Scan for the cell matching the given text and deliver its [X, Y] coordinate at center. 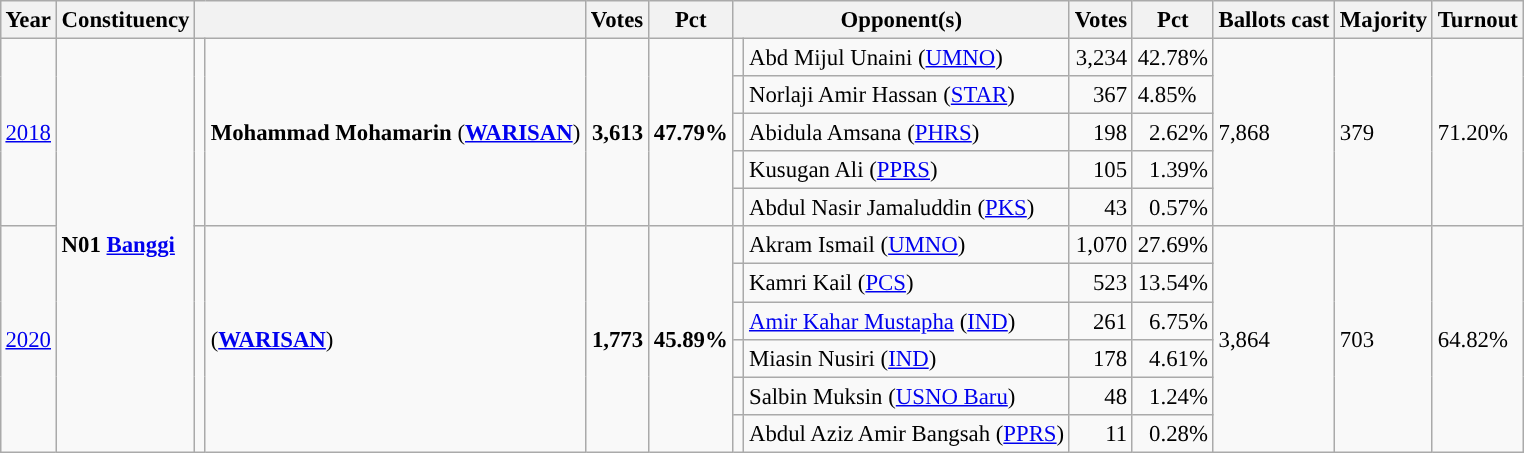
4.85% [1172, 95]
27.69% [1172, 245]
Kusugan Ali (PPRS) [907, 170]
198 [1100, 133]
2020 [28, 339]
105 [1100, 170]
379 [1384, 132]
Miasin Nusiri (IND) [907, 358]
Year [28, 20]
42.78% [1172, 57]
1.24% [1172, 396]
43 [1100, 208]
Mohammad Mohamarin (WARISAN) [395, 132]
Norlaji Amir Hassan (STAR) [907, 95]
3,234 [1100, 57]
523 [1100, 283]
64.82% [1478, 339]
1,773 [618, 339]
2.62% [1172, 133]
Majority [1384, 20]
Constituency [125, 20]
47.79% [690, 132]
7,868 [1274, 132]
3,864 [1274, 339]
Ballots cast [1274, 20]
N01 Banggi [125, 245]
178 [1100, 358]
11 [1100, 433]
Kamri Kail (PCS) [907, 283]
1.39% [1172, 170]
Abdul Nasir Jamaluddin (PKS) [907, 208]
48 [1100, 396]
45.89% [690, 339]
4.61% [1172, 358]
13.54% [1172, 283]
367 [1100, 95]
3,613 [618, 132]
2018 [28, 132]
(WARISAN) [395, 339]
703 [1384, 339]
Opponent(s) [901, 20]
Akram Ismail (UMNO) [907, 245]
0.28% [1172, 433]
Abidula Amsana (PHRS) [907, 133]
Turnout [1478, 20]
Abdul Aziz Amir Bangsah (PPRS) [907, 433]
Salbin Muksin (USNO Baru) [907, 396]
261 [1100, 321]
Abd Mijul Unaini (UMNO) [907, 57]
0.57% [1172, 208]
71.20% [1478, 132]
1,070 [1100, 245]
Amir Kahar Mustapha (IND) [907, 321]
6.75% [1172, 321]
